Capture the cell that displays the provided text and extract its (x, y) central coordinate. 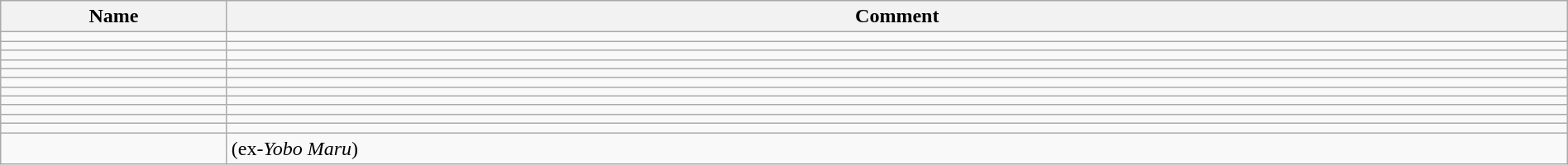
Name (114, 16)
Comment (896, 16)
(ex-Yobo Maru) (896, 148)
